Capture the cell that displays the provided text and extract its [X, Y] central coordinate. 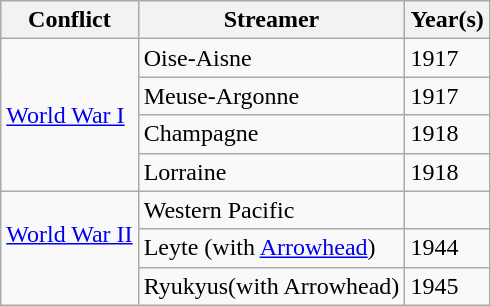
Meuse-Argonne [272, 96]
Conflict [70, 20]
Year(s) [447, 20]
Western Pacific [272, 210]
Champagne [272, 134]
World War I [70, 115]
World War II [70, 248]
1944 [447, 248]
Streamer [272, 20]
Oise-Aisne [272, 58]
Ryukyus(with Arrowhead) [272, 286]
Leyte (with Arrowhead) [272, 248]
Lorraine [272, 172]
1945 [447, 286]
